Provide the (X, Y) coordinate of the cell's center where the given text is located.  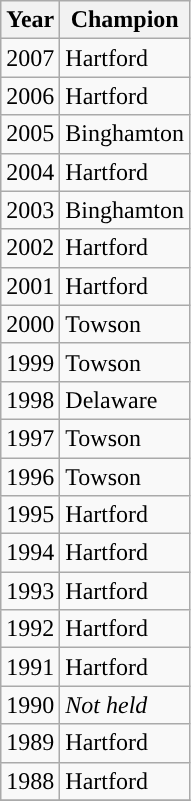
2003 (30, 210)
1993 (30, 591)
2007 (30, 58)
2002 (30, 248)
1998 (30, 400)
1997 (30, 438)
2005 (30, 134)
2000 (30, 324)
2004 (30, 172)
1988 (30, 781)
Not held (125, 705)
Delaware (125, 400)
Year (30, 20)
1999 (30, 362)
2001 (30, 286)
1990 (30, 705)
Champion (125, 20)
2006 (30, 96)
1989 (30, 743)
1996 (30, 477)
1992 (30, 629)
1994 (30, 553)
1991 (30, 667)
1995 (30, 515)
